From the cell containing the given text, extract its center point as [x, y] coordinate. 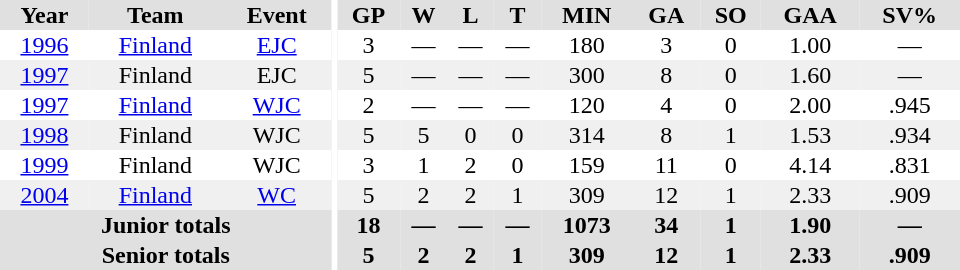
Team [156, 15]
Event [277, 15]
1996 [44, 45]
.945 [910, 105]
Junior totals [166, 225]
GAA [810, 15]
W [424, 15]
T [518, 15]
1.00 [810, 45]
SV% [910, 15]
SO [730, 15]
2.00 [810, 105]
Senior totals [166, 255]
GP [368, 15]
1073 [586, 225]
120 [586, 105]
4 [666, 105]
4.14 [810, 165]
GA [666, 15]
1.90 [810, 225]
1.60 [810, 75]
34 [666, 225]
WC [277, 195]
1998 [44, 135]
1999 [44, 165]
18 [368, 225]
180 [586, 45]
159 [586, 165]
MIN [586, 15]
314 [586, 135]
L [470, 15]
11 [666, 165]
.831 [910, 165]
1.53 [810, 135]
300 [586, 75]
.934 [910, 135]
Year [44, 15]
2004 [44, 195]
